Capture the cell that displays the provided text and extract its (X, Y) central coordinate. 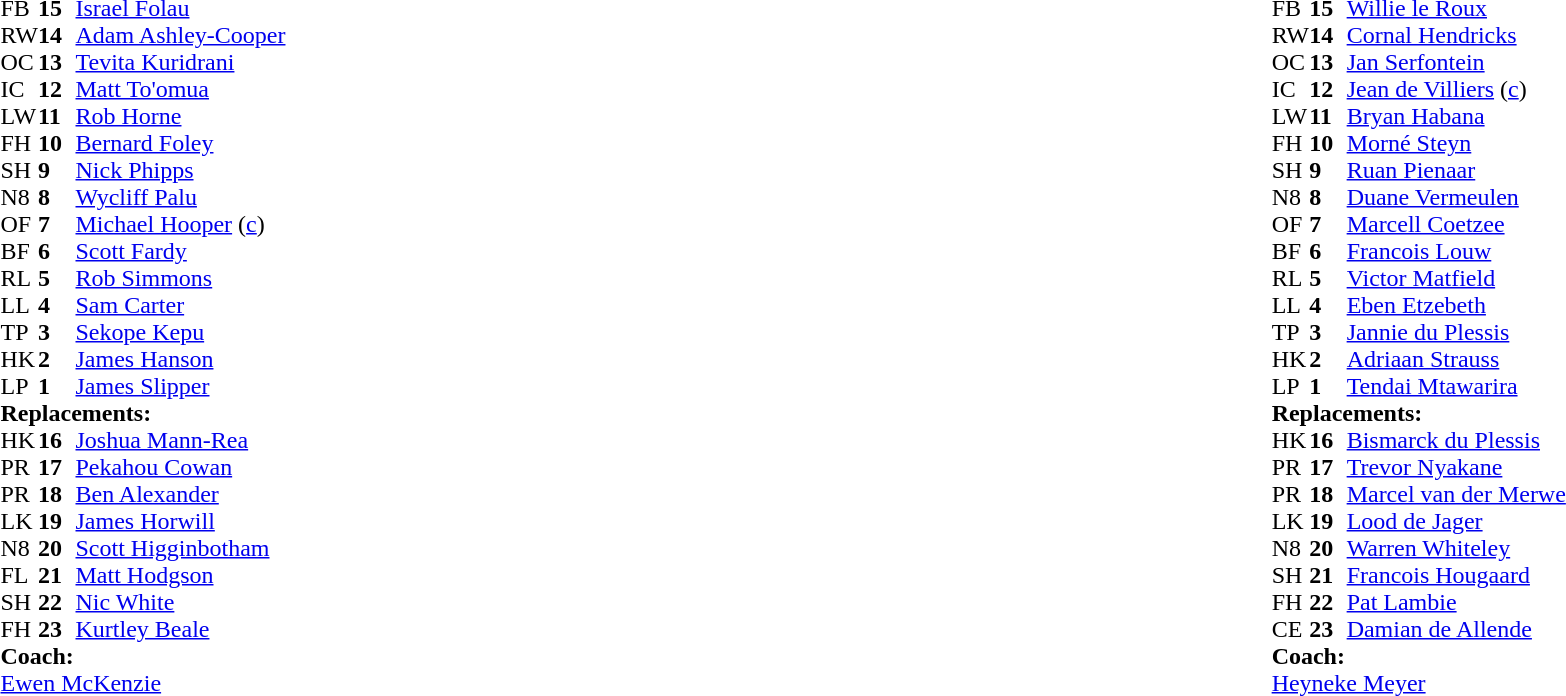
Nic White (181, 602)
Jean de Villiers (c) (1456, 90)
Warren Whiteley (1456, 548)
Rob Simmons (181, 278)
Joshua Mann-Rea (181, 440)
Rob Horne (181, 116)
Jannie du Plessis (1456, 332)
Pekahou Cowan (181, 468)
Bismarck du Plessis (1456, 440)
Ben Alexander (181, 494)
Scott Higginbotham (181, 548)
Nick Phipps (181, 170)
Damian de Allende (1456, 630)
Michael Hooper (c) (181, 224)
Lood de Jager (1456, 522)
Pat Lambie (1456, 602)
Kurtley Beale (181, 630)
Bernard Foley (181, 144)
Matt To'omua (181, 90)
Bryan Habana (1456, 116)
Cornal Hendricks (1456, 36)
Tendai Mtawarira (1456, 386)
Victor Matfield (1456, 278)
Adriaan Strauss (1456, 360)
Marcell Coetzee (1456, 224)
Jan Serfontein (1456, 62)
Duane Vermeulen (1456, 198)
Francois Louw (1456, 252)
Adam Ashley-Cooper (181, 36)
Scott Fardy (181, 252)
Morné Steyn (1456, 144)
Sekope Kepu (181, 332)
James Horwill (181, 522)
Marcel van der Merwe (1456, 494)
Matt Hodgson (181, 576)
Ruan Pienaar (1456, 170)
Eben Etzebeth (1456, 306)
Trevor Nyakane (1456, 468)
Wycliff Palu (181, 198)
Sam Carter (181, 306)
James Hanson (181, 360)
James Slipper (181, 386)
FL (19, 576)
Francois Hougaard (1456, 576)
Tevita Kuridrani (181, 62)
CE (1291, 630)
